Determine the (x, y) coordinate at the center of the cell enclosing the given text.  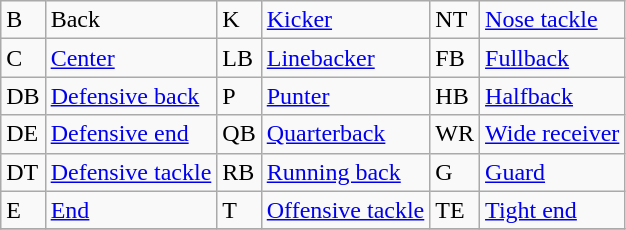
E (23, 210)
Wide receiver (552, 134)
QB (239, 134)
Center (131, 58)
Halfback (552, 96)
Tight end (552, 210)
DE (23, 134)
DB (23, 96)
Quarterback (346, 134)
Offensive tackle (346, 210)
G (455, 172)
DT (23, 172)
Guard (552, 172)
RB (239, 172)
Defensive back (131, 96)
Punter (346, 96)
Defensive tackle (131, 172)
Kicker (346, 20)
C (23, 58)
FB (455, 58)
End (131, 210)
Back (131, 20)
Running back (346, 172)
P (239, 96)
B (23, 20)
LB (239, 58)
Fullback (552, 58)
Defensive end (131, 134)
Nose tackle (552, 20)
NT (455, 20)
Linebacker (346, 58)
HB (455, 96)
T (239, 210)
K (239, 20)
TE (455, 210)
WR (455, 134)
